Return the [x, y] coordinate for the center point of the cell that contains the specified text.  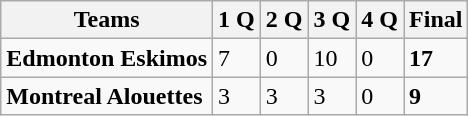
7 [237, 58]
Final [436, 20]
Edmonton Eskimos [107, 58]
17 [436, 58]
Montreal Alouettes [107, 96]
2 Q [284, 20]
Teams [107, 20]
9 [436, 96]
4 Q [380, 20]
3 Q [332, 20]
1 Q [237, 20]
10 [332, 58]
